Return (X, Y) of the center of cell containing provided text 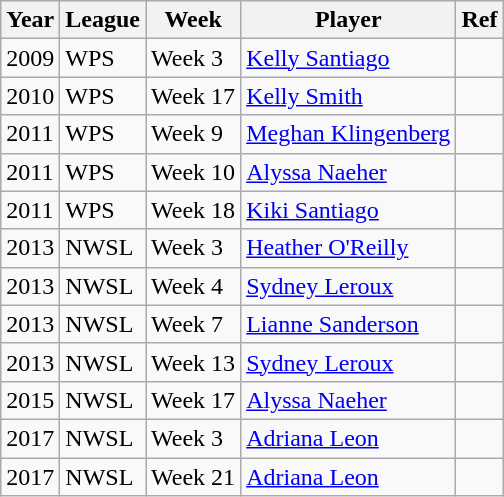
Meghan Klingenberg (348, 134)
Player (348, 20)
Week 10 (194, 172)
Kiki Santiago (348, 210)
Week 4 (194, 286)
2015 (30, 400)
Year (30, 20)
Heather O'Reilly (348, 248)
2010 (30, 96)
Week 13 (194, 362)
Lianne Sanderson (348, 324)
Week (194, 20)
Week 18 (194, 210)
Week 9 (194, 134)
Week 7 (194, 324)
Ref (480, 20)
League (103, 20)
Week 21 (194, 477)
Kelly Santiago (348, 58)
Kelly Smith (348, 96)
2009 (30, 58)
